Return the (x, y) coordinate for the center point of the cell that contains the specified text.  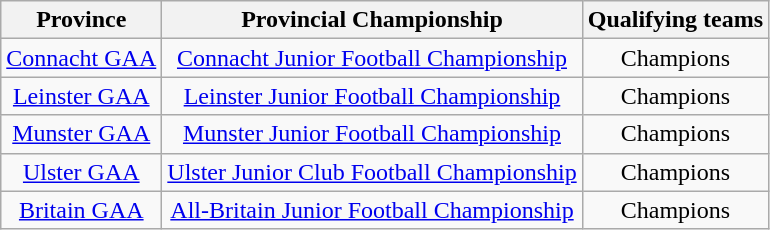
Munster Junior Football Championship (372, 134)
Leinster GAA (82, 96)
Munster GAA (82, 134)
Britain GAA (82, 210)
Connacht Junior Football Championship (372, 58)
Ulster Junior Club Football Championship (372, 172)
Provincial Championship (372, 20)
Qualifying teams (675, 20)
Ulster GAA (82, 172)
Leinster Junior Football Championship (372, 96)
Province (82, 20)
Connacht GAA (82, 58)
All-Britain Junior Football Championship (372, 210)
